Search for the cell housing the specified text and yield its (X, Y) center coordinate. 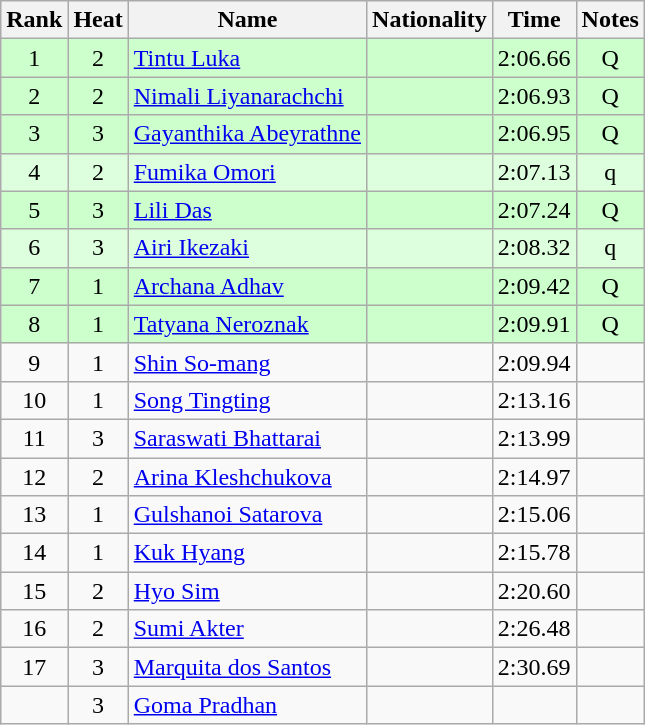
17 (34, 667)
Marquita dos Santos (247, 667)
2:06.66 (534, 58)
2:30.69 (534, 667)
Shin So-mang (247, 362)
14 (34, 553)
11 (34, 438)
5 (34, 210)
Nationality (430, 20)
2:08.32 (534, 248)
Lili Das (247, 210)
2:15.78 (534, 553)
2:26.48 (534, 629)
2:14.97 (534, 477)
Sumi Akter (247, 629)
Goma Pradhan (247, 705)
2:09.94 (534, 362)
4 (34, 172)
Kuk Hyang (247, 553)
2:06.95 (534, 134)
6 (34, 248)
Hyo Sim (247, 591)
Name (247, 20)
Arina Kleshchukova (247, 477)
2:13.99 (534, 438)
7 (34, 286)
9 (34, 362)
2:09.42 (534, 286)
2:20.60 (534, 591)
Airi Ikezaki (247, 248)
Gulshanoi Satarova (247, 515)
Notes (610, 20)
12 (34, 477)
Heat (98, 20)
Archana Adhav (247, 286)
13 (34, 515)
16 (34, 629)
Time (534, 20)
Fumika Omori (247, 172)
2:07.24 (534, 210)
2:15.06 (534, 515)
2:06.93 (534, 96)
Song Tingting (247, 400)
Saraswati Bhattarai (247, 438)
Tatyana Neroznak (247, 324)
15 (34, 591)
8 (34, 324)
Tintu Luka (247, 58)
10 (34, 400)
2:09.91 (534, 324)
Nimali Liyanarachchi (247, 96)
2:13.16 (534, 400)
2:07.13 (534, 172)
Gayanthika Abeyrathne (247, 134)
Rank (34, 20)
